Output the (x, y) coordinate of the center of the cell containing the given text.  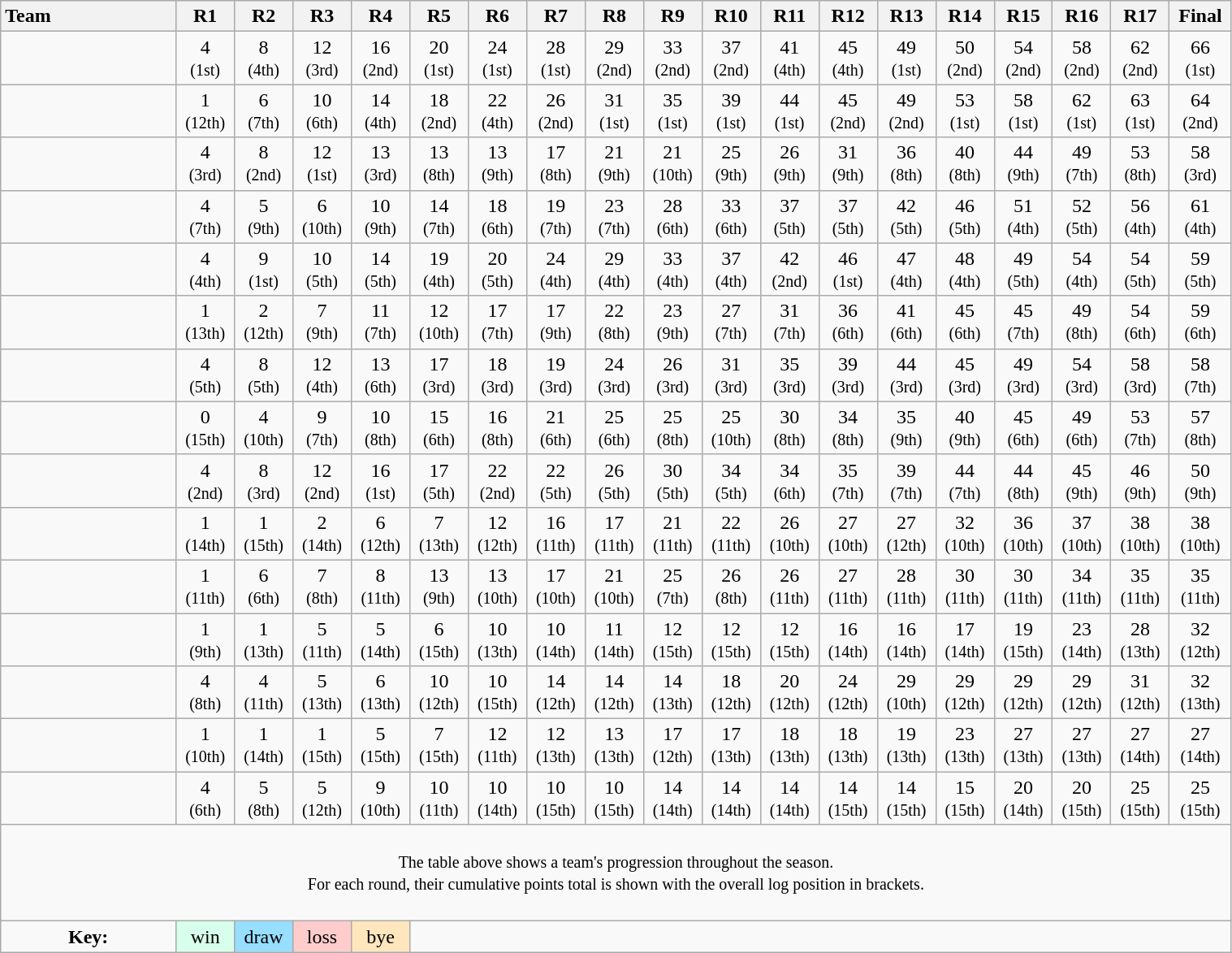
18(3rd) (497, 375)
21(11th) (672, 533)
draw (264, 937)
5(12th) (322, 798)
12(11th) (497, 746)
17(11th) (614, 533)
64(2nd) (1200, 110)
62(2nd) (1140, 58)
25(9th) (731, 164)
54(4th) (1082, 270)
21(9th) (614, 164)
26(8th) (731, 587)
36(10th) (1023, 533)
10(11th) (439, 798)
26(9th) (789, 164)
54(3rd) (1082, 375)
33(6th) (731, 216)
24(12th) (848, 692)
R4 (381, 16)
27(12th) (906, 533)
8(4th) (264, 58)
54(2nd) (1023, 58)
35(9th) (906, 427)
56(4th) (1140, 216)
6(12th) (381, 533)
58(2nd) (1082, 58)
39(3rd) (848, 375)
17(9th) (555, 322)
33(4th) (672, 270)
44(8th) (1023, 481)
63(1st) (1140, 110)
45(3rd) (965, 375)
1(12th) (205, 110)
45(2nd) (848, 110)
52(5th) (1082, 216)
10(8th) (381, 427)
12(1st) (322, 164)
37(4th) (731, 270)
48(4th) (965, 270)
R6 (497, 16)
31(12th) (1140, 692)
61(4th) (1200, 216)
5(11th) (322, 639)
16(1st) (381, 481)
20(12th) (789, 692)
18(2nd) (439, 110)
28(1st) (555, 58)
59(6th) (1200, 322)
22(8th) (614, 322)
10(9th) (381, 216)
20(14th) (1023, 798)
53(1st) (965, 110)
4(11th) (264, 692)
14(7th) (439, 216)
30(8th) (789, 427)
26(11th) (789, 587)
Final (1200, 16)
54(6th) (1140, 322)
51(4th) (1023, 216)
62(1st) (1082, 110)
17(10th) (555, 587)
R5 (439, 16)
49(5th) (1023, 270)
6(13th) (381, 692)
32(10th) (965, 533)
34(5th) (731, 481)
9(10th) (381, 798)
5(14th) (381, 639)
R17 (1140, 16)
42(5th) (906, 216)
22(5th) (555, 481)
R10 (731, 16)
49(1st) (906, 58)
36(6th) (848, 322)
25(6th) (614, 427)
7(8th) (322, 587)
41(4th) (789, 58)
25(10th) (731, 427)
19(3rd) (555, 375)
13(8th) (439, 164)
6(6th) (264, 587)
R14 (965, 16)
57(8th) (1200, 427)
16(8th) (497, 427)
59(5th) (1200, 270)
12(3rd) (322, 58)
10(5th) (322, 270)
37(2nd) (731, 58)
20(1st) (439, 58)
37(10th) (1082, 533)
22(4th) (497, 110)
R2 (264, 16)
31(7th) (789, 322)
17(13th) (731, 746)
26(10th) (789, 533)
7(13th) (439, 533)
4(1st) (205, 58)
4(3rd) (205, 164)
1(11th) (205, 587)
24(3rd) (614, 375)
R8 (614, 16)
4(10th) (264, 427)
58(1st) (1023, 110)
R3 (322, 16)
20(15th) (1082, 798)
R15 (1023, 16)
22(2nd) (497, 481)
13(13th) (614, 746)
R1 (205, 16)
4(5th) (205, 375)
4(2nd) (205, 481)
17(5th) (439, 481)
9(7th) (322, 427)
27(10th) (848, 533)
win (205, 937)
8(5th) (264, 375)
36(8th) (906, 164)
18(12th) (731, 692)
13(10th) (497, 587)
10(6th) (322, 110)
40(9th) (965, 427)
8(2nd) (264, 164)
17(3rd) (439, 375)
26(2nd) (555, 110)
42(2nd) (789, 270)
21(6th) (555, 427)
32(13th) (1200, 692)
9(1st) (264, 270)
11(14th) (614, 639)
31(3rd) (731, 375)
27(11th) (848, 587)
44(7th) (965, 481)
4(4th) (205, 270)
28(13th) (1140, 639)
24(1st) (497, 58)
15(6th) (439, 427)
19(13th) (906, 746)
17(14th) (965, 639)
35(7th) (848, 481)
26(5th) (614, 481)
53(7th) (1140, 427)
18(6th) (497, 216)
5(15th) (381, 746)
0(15th) (205, 427)
10(13th) (497, 639)
15(15th) (965, 798)
28(6th) (672, 216)
24(4th) (555, 270)
49(3rd) (1023, 375)
50(2nd) (965, 58)
Key: (89, 937)
49(8th) (1082, 322)
19(7th) (555, 216)
27(7th) (731, 322)
13(3rd) (381, 164)
6(10th) (322, 216)
loss (322, 937)
46(5th) (965, 216)
6(15th) (439, 639)
54(5th) (1140, 270)
R7 (555, 16)
4(6th) (205, 798)
26(3rd) (672, 375)
Team (89, 16)
23(7th) (614, 216)
R13 (906, 16)
5(9th) (264, 216)
46(9th) (1140, 481)
7(9th) (322, 322)
13(6th) (381, 375)
8(11th) (381, 587)
17(8th) (555, 164)
10(12th) (439, 692)
50(9th) (1200, 481)
17(7th) (497, 322)
40(8th) (965, 164)
6(7th) (264, 110)
5(8th) (264, 798)
41(6th) (906, 322)
47(4th) (906, 270)
16(2nd) (381, 58)
12(4th) (322, 375)
46(1st) (848, 270)
1(9th) (205, 639)
49(6th) (1082, 427)
19(15th) (1023, 639)
31(1st) (614, 110)
44(1st) (789, 110)
30(5th) (672, 481)
5(13th) (322, 692)
14(13th) (672, 692)
29(2nd) (614, 58)
66(1st) (1200, 58)
34(11th) (1082, 587)
34(6th) (789, 481)
R11 (789, 16)
29(4th) (614, 270)
44(3rd) (906, 375)
16(11th) (555, 533)
34(8th) (848, 427)
19(4th) (439, 270)
20(5th) (497, 270)
29(10th) (906, 692)
53(8th) (1140, 164)
25(7th) (672, 587)
28(11th) (906, 587)
23(9th) (672, 322)
39(1st) (731, 110)
2(12th) (264, 322)
35(3rd) (789, 375)
4(8th) (205, 692)
4(7th) (205, 216)
45(4th) (848, 58)
39(7th) (906, 481)
33(2nd) (672, 58)
23(14th) (1082, 639)
R16 (1082, 16)
1(10th) (205, 746)
35(1st) (672, 110)
bye (381, 937)
R9 (672, 16)
25(8th) (672, 427)
17(12th) (672, 746)
31(9th) (848, 164)
12(13th) (555, 746)
12(2nd) (322, 481)
R12 (848, 16)
32(12th) (1200, 639)
45(9th) (1082, 481)
2(14th) (322, 533)
12(12th) (497, 533)
44(9th) (1023, 164)
14(5th) (381, 270)
45(7th) (1023, 322)
22(11th) (731, 533)
11(7th) (381, 322)
23(13th) (965, 746)
7(15th) (439, 746)
58(7th) (1200, 375)
49(2nd) (906, 110)
8(3rd) (264, 481)
12(10th) (439, 322)
49(7th) (1082, 164)
14(4th) (381, 110)
